Scan for the cell matching the given text and deliver its [x, y] coordinate at center. 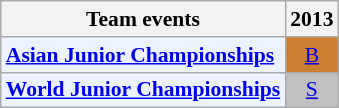
B [312, 55]
2013 [312, 19]
Asian Junior Championships [143, 55]
S [312, 90]
Team events [143, 19]
World Junior Championships [143, 90]
